Scan for the cell matching the given text and deliver its (x, y) coordinate at center. 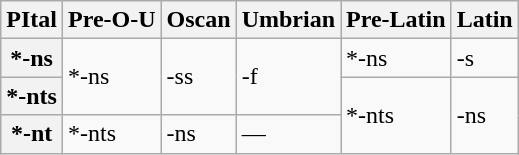
-ss (198, 77)
Pre-O-U (112, 20)
Pre-Latin (396, 20)
*-nt (32, 134)
Umbrian (288, 20)
-f (288, 77)
PItal (32, 20)
Oscan (198, 20)
Latin (484, 20)
— (288, 134)
-s (484, 58)
